Capture the cell that displays the provided text and extract its (x, y) central coordinate. 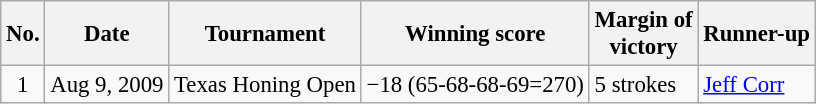
Jeff Corr (756, 85)
−18 (65-68-68-69=270) (475, 85)
Texas Honing Open (265, 85)
Margin ofvictory (644, 34)
Date (107, 34)
No. (23, 34)
Winning score (475, 34)
5 strokes (644, 85)
1 (23, 85)
Tournament (265, 34)
Runner-up (756, 34)
Aug 9, 2009 (107, 85)
